Extract the (x, y) coordinate from the center of the cell holding the provided text.  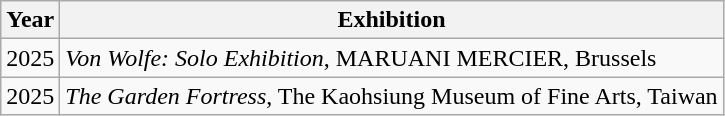
Exhibition (392, 20)
Von Wolfe: Solo Exhibition, MARUANI MERCIER, Brussels (392, 58)
The Garden Fortress, The Kaohsiung Museum of Fine Arts, Taiwan (392, 96)
Year (30, 20)
